Search for the cell housing the specified text and yield its (x, y) center coordinate. 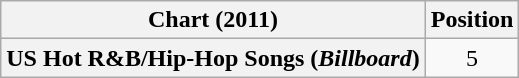
5 (472, 58)
Position (472, 20)
Chart (2011) (213, 20)
US Hot R&B/Hip-Hop Songs (Billboard) (213, 58)
